Locate the cell with the specified text and output its [X, Y] center coordinate. 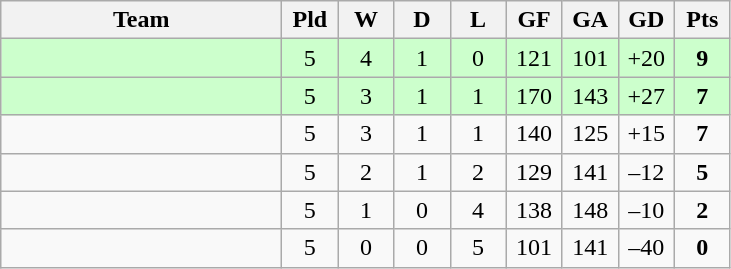
+15 [646, 134]
Team [142, 20]
125 [590, 134]
170 [534, 96]
140 [534, 134]
129 [534, 172]
GD [646, 20]
L [478, 20]
121 [534, 58]
W [366, 20]
–40 [646, 248]
GA [590, 20]
138 [534, 210]
+27 [646, 96]
+20 [646, 58]
Pld [310, 20]
GF [534, 20]
9 [702, 58]
143 [590, 96]
148 [590, 210]
–10 [646, 210]
–12 [646, 172]
D [422, 20]
Pts [702, 20]
